Detect which cell encompasses the target text, then output its [X, Y] center coordinate. 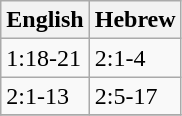
English [45, 20]
2:5-17 [135, 96]
2:1-13 [45, 96]
2:1-4 [135, 58]
1:18-21 [45, 58]
Hebrew [135, 20]
